Locate the cell with the specified text and output its [X, Y] center coordinate. 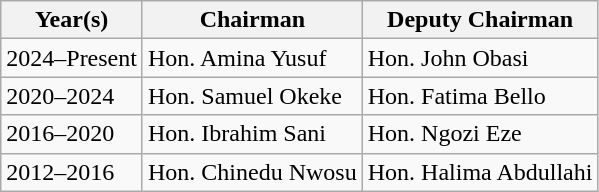
Hon. Ngozi Eze [480, 134]
Chairman [252, 20]
Deputy Chairman [480, 20]
Hon. Fatima Bello [480, 96]
Hon. Halima Abdullahi [480, 172]
Hon. Amina Yusuf [252, 58]
2016–2020 [72, 134]
Year(s) [72, 20]
2012–2016 [72, 172]
Hon. Ibrahim Sani [252, 134]
2020–2024 [72, 96]
Hon. Chinedu Nwosu [252, 172]
Hon. John Obasi [480, 58]
2024–Present [72, 58]
Hon. Samuel Okeke [252, 96]
